Extract the [x, y] coordinate from the center of the cell holding the provided text.  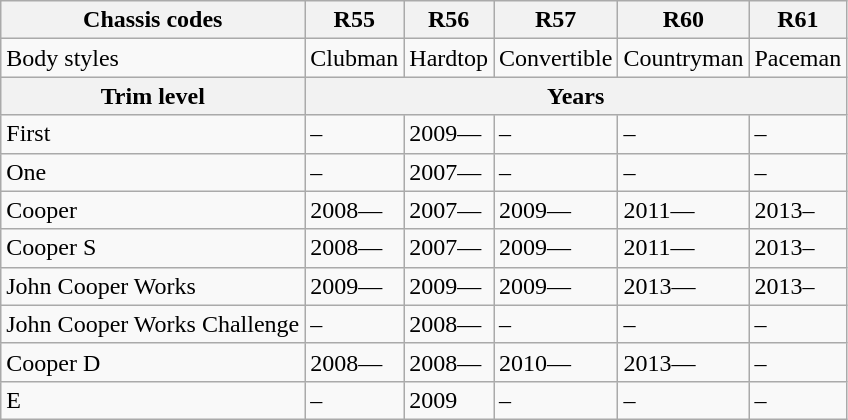
John Cooper Works Challenge [153, 324]
Cooper S [153, 248]
R61 [798, 20]
E [153, 400]
Cooper D [153, 362]
Hardtop [449, 58]
R57 [556, 20]
One [153, 172]
Body styles [153, 58]
2010— [556, 362]
John Cooper Works [153, 286]
R55 [354, 20]
First [153, 134]
2009 [449, 400]
Trim level [153, 96]
Chassis codes [153, 20]
Paceman [798, 58]
Clubman [354, 58]
R60 [684, 20]
R56 [449, 20]
Cooper [153, 210]
Years [576, 96]
Convertible [556, 58]
Countryman [684, 58]
